Return [x, y] of the center of cell containing provided text 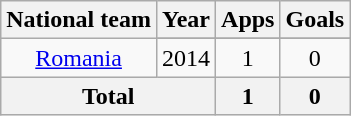
National team [79, 20]
Year [186, 20]
Romania [79, 58]
Total [108, 96]
Apps [248, 20]
Goals [315, 20]
2014 [186, 58]
